Search for the cell housing the specified text and yield its [x, y] center coordinate. 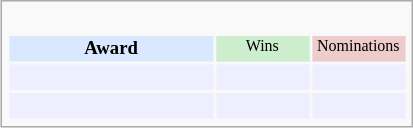
Award [110, 50]
Nominations [358, 50]
Wins [262, 50]
